From the cell containing the given text, extract its center point as [X, Y] coordinate. 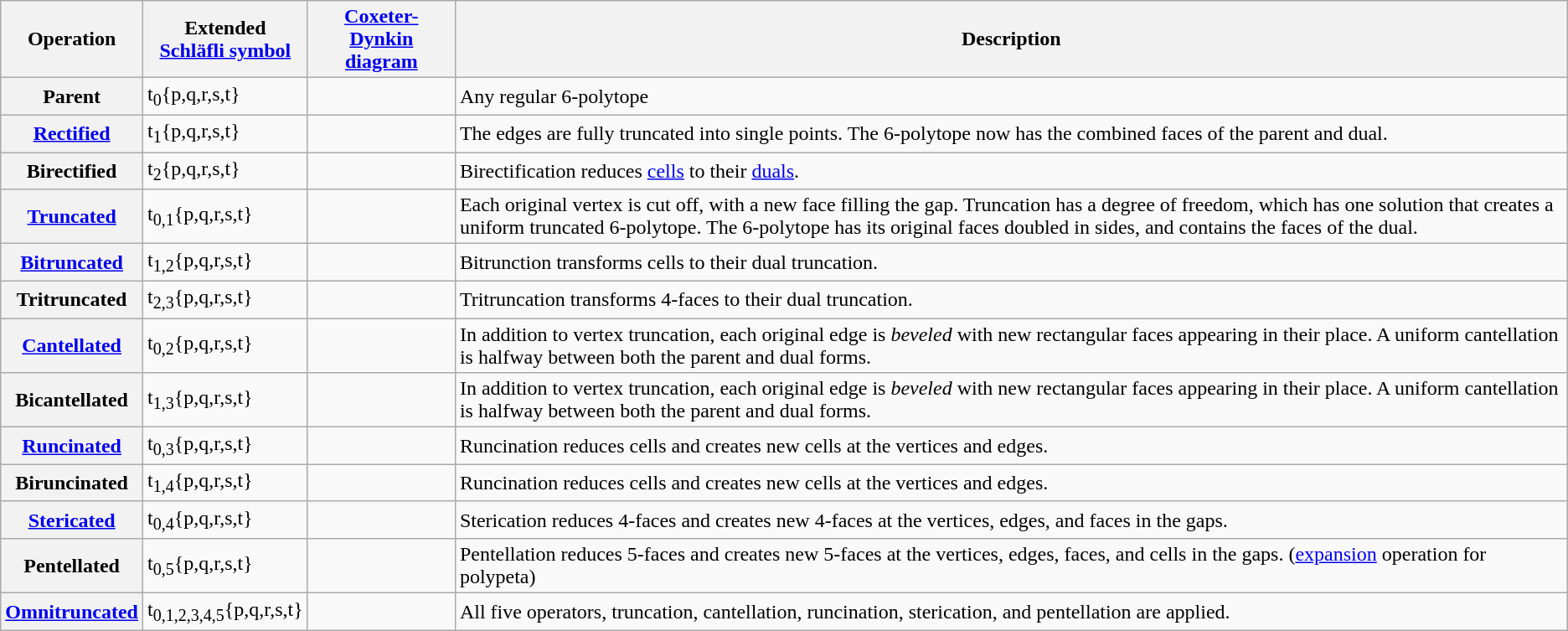
t0,1{p,q,r,s,t} [224, 216]
t1{p,q,r,s,t} [224, 133]
All five operators, truncation, cantellation, runcination, sterication, and pentellation are applied. [1011, 612]
Tritruncation transforms 4-faces to their dual truncation. [1011, 299]
Tritruncated [72, 299]
Birectified [72, 171]
Stericated [72, 520]
Biruncinated [72, 483]
t0,3{p,q,r,s,t} [224, 446]
ExtendedSchläfli symbol [224, 39]
Operation [72, 39]
Description [1011, 39]
t1,2{p,q,r,s,t} [224, 262]
Coxeter-Dynkindiagram [381, 39]
t0{p,q,r,s,t} [224, 96]
Truncated [72, 216]
Runcinated [72, 446]
Cantellated [72, 345]
Rectified [72, 133]
t0,1,2,3,4,5{p,q,r,s,t} [224, 612]
t0,5{p,q,r,s,t} [224, 566]
Bitruncated [72, 262]
t0,2{p,q,r,s,t} [224, 345]
t2,3{p,q,r,s,t} [224, 299]
The edges are fully truncated into single points. The 6-polytope now has the combined faces of the parent and dual. [1011, 133]
t0,4{p,q,r,s,t} [224, 520]
Any regular 6-polytope [1011, 96]
Bicantellated [72, 401]
t1,3{p,q,r,s,t} [224, 401]
Sterication reduces 4-faces and creates new 4-faces at the vertices, edges, and faces in the gaps. [1011, 520]
Omnitruncated [72, 612]
Parent [72, 96]
Pentellated [72, 566]
Bitrunction transforms cells to their dual truncation. [1011, 262]
t1,4{p,q,r,s,t} [224, 483]
t2{p,q,r,s,t} [224, 171]
Pentellation reduces 5-faces and creates new 5-faces at the vertices, edges, faces, and cells in the gaps. (expansion operation for polypeta) [1011, 566]
Birectification reduces cells to their duals. [1011, 171]
